Locate the cell with the specified text and output its [x, y] center coordinate. 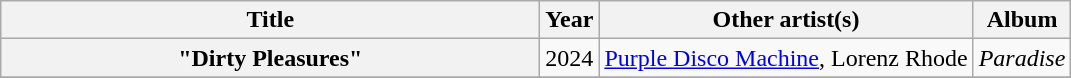
Purple Disco Machine, Lorenz Rhode [786, 58]
Other artist(s) [786, 20]
Year [570, 20]
Title [270, 20]
Paradise [1022, 58]
2024 [570, 58]
"Dirty Pleasures" [270, 58]
Album [1022, 20]
